Identify which cell holds the provided text, then report its (X, Y) central coordinate. 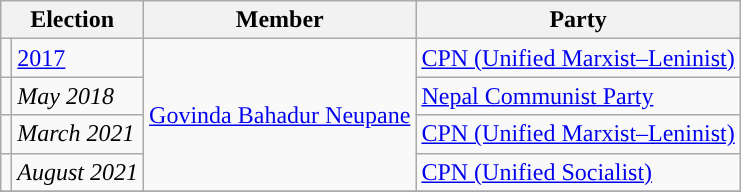
2017 (78, 58)
August 2021 (78, 172)
Govinda Bahadur Neupane (280, 115)
May 2018 (78, 96)
March 2021 (78, 134)
Nepal Communist Party (578, 96)
Election (72, 20)
CPN (Unified Socialist) (578, 172)
Member (280, 20)
Party (578, 20)
